For the text-containing cell, return its midpoint in [x, y] coordinate format. 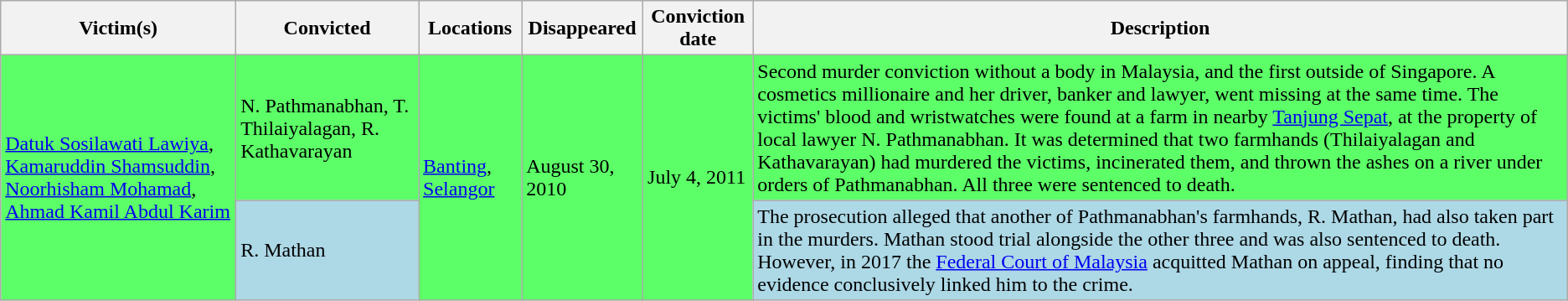
Disappeared [583, 29]
R. Mathan [328, 250]
Victim(s) [119, 29]
Convicted [328, 29]
Banting, Selangor [471, 178]
August 30, 2010 [583, 178]
Locations [471, 29]
July 4, 2011 [699, 178]
Datuk Sosilawati Lawiya, Kamaruddin Shamsuddin, Noorhisham Mohamad, Ahmad Kamil Abdul Karim [119, 178]
N. Pathmanabhan, T. Thilaiyalagan, R. Kathavarayan [328, 127]
Description [1160, 29]
Conviction date [699, 29]
